Pinpoint the cell where the given text exists, returning its [X, Y] midpoint coordinate. 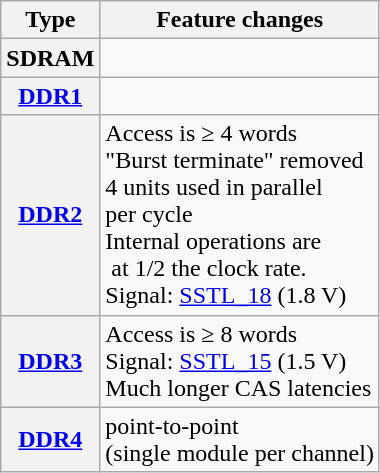
point-to-point(single module per channel) [240, 440]
DDR4 [50, 440]
DDR1 [50, 96]
DDR2 [50, 215]
DDR3 [50, 361]
Feature changes [240, 20]
Access is ≥ 8 words Signal: SSTL_15 (1.5 V) Much longer CAS latencies [240, 361]
SDRAM [50, 58]
Type [50, 20]
